Extract the (x, y) coordinate from the center of the cell holding the provided text.  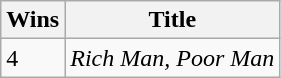
Wins (33, 20)
Title (172, 20)
4 (33, 58)
Rich Man, Poor Man (172, 58)
